Scan for the cell matching the given text and deliver its [x, y] coordinate at center. 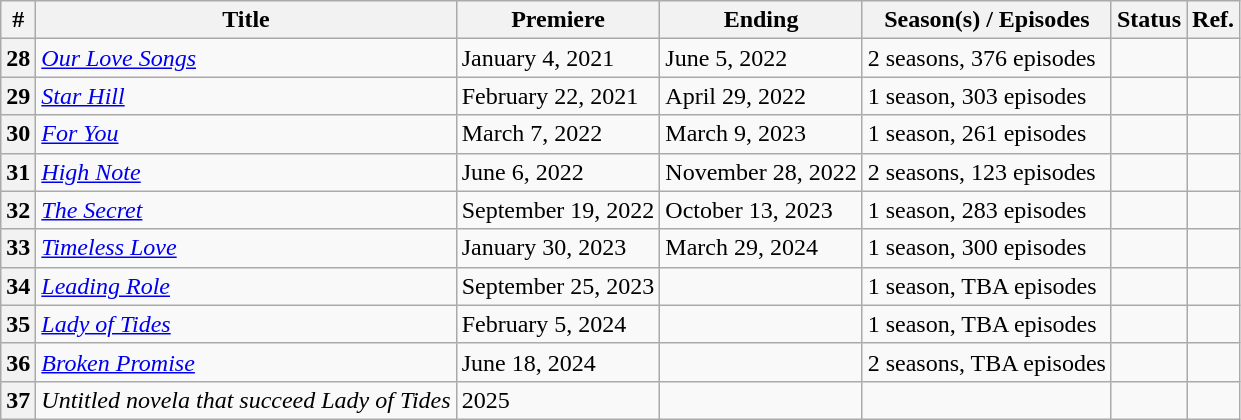
April 29, 2022 [761, 96]
June 18, 2024 [558, 362]
November 28, 2022 [761, 172]
2025 [558, 400]
June 5, 2022 [761, 58]
March 29, 2024 [761, 248]
37 [18, 400]
32 [18, 210]
35 [18, 324]
2 seasons, 376 episodes [986, 58]
36 [18, 362]
The Secret [246, 210]
Premiere [558, 20]
March 9, 2023 [761, 134]
1 season, 283 episodes [986, 210]
For You [246, 134]
September 19, 2022 [558, 210]
# [18, 20]
Ref. [1214, 20]
Status [1148, 20]
February 22, 2021 [558, 96]
29 [18, 96]
28 [18, 58]
Season(s) / Episodes [986, 20]
2 seasons, 123 episodes [986, 172]
31 [18, 172]
Lady of Tides [246, 324]
2 seasons, TBA episodes [986, 362]
Timeless Love [246, 248]
1 season, 300 episodes [986, 248]
September 25, 2023 [558, 286]
Untitled novela that succeed Lady of Tides [246, 400]
1 season, 303 episodes [986, 96]
Broken Promise [246, 362]
Ending [761, 20]
October 13, 2023 [761, 210]
January 30, 2023 [558, 248]
34 [18, 286]
March 7, 2022 [558, 134]
January 4, 2021 [558, 58]
30 [18, 134]
Leading Role [246, 286]
Our Love Songs [246, 58]
Star Hill [246, 96]
February 5, 2024 [558, 324]
Title [246, 20]
1 season, 261 episodes [986, 134]
33 [18, 248]
June 6, 2022 [558, 172]
High Note [246, 172]
